Extract the [X, Y] coordinate from the center of the cell holding the provided text.  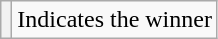
Indicates the winner [115, 20]
